Output the [x, y] coordinate of the center of the cell containing the given text.  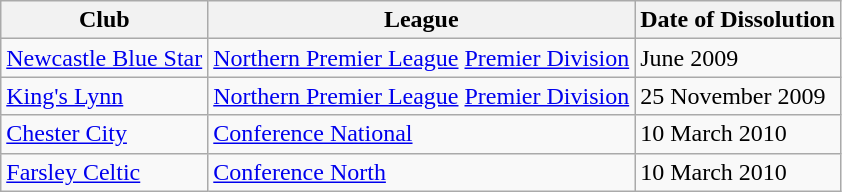
Club [104, 20]
25 November 2009 [738, 96]
Conference North [422, 172]
League [422, 20]
Chester City [104, 134]
Date of Dissolution [738, 20]
Newcastle Blue Star [104, 58]
Conference National [422, 134]
King's Lynn [104, 96]
June 2009 [738, 58]
Farsley Celtic [104, 172]
